Return (x, y) of the center of cell containing provided text 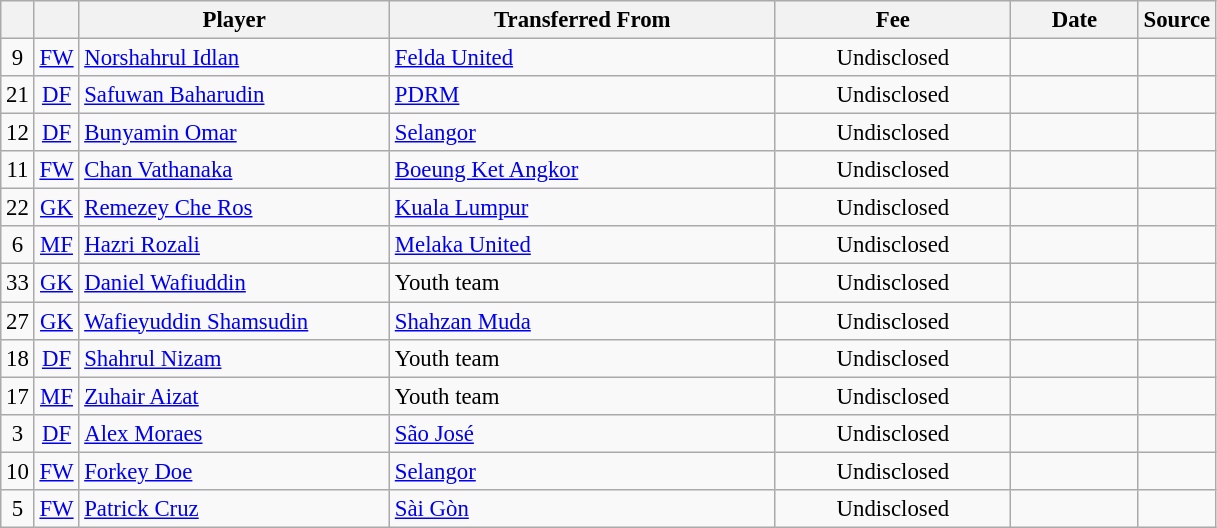
Patrick Cruz (234, 509)
São José (582, 433)
18 (18, 358)
Transferred From (582, 20)
6 (18, 245)
Melaka United (582, 245)
Chan Vathanaka (234, 170)
PDRM (582, 95)
Felda United (582, 58)
Sài Gòn (582, 509)
5 (18, 509)
Forkey Doe (234, 471)
9 (18, 58)
Daniel Wafiuddin (234, 283)
Date (1075, 20)
Alex Moraes (234, 433)
Kuala Lumpur (582, 208)
11 (18, 170)
Wafieyuddin Shamsudin (234, 321)
Shahrul Nizam (234, 358)
Remezey Che Ros (234, 208)
Norshahrul Idlan (234, 58)
17 (18, 396)
Hazri Rozali (234, 245)
Source (1176, 20)
Player (234, 20)
33 (18, 283)
Zuhair Aizat (234, 396)
Boeung Ket Angkor (582, 170)
Shahzan Muda (582, 321)
27 (18, 321)
22 (18, 208)
10 (18, 471)
Fee (893, 20)
Bunyamin Omar (234, 133)
21 (18, 95)
Safuwan Baharudin (234, 95)
12 (18, 133)
3 (18, 433)
